Detect which cell encompasses the target text, then output its [x, y] center coordinate. 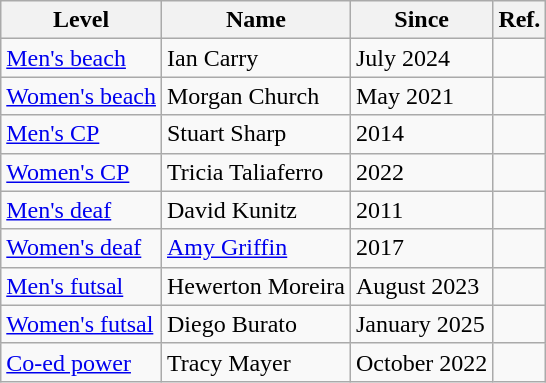
Level [82, 20]
Amy Griffin [256, 248]
David Kunitz [256, 210]
Women's CP [82, 172]
2022 [421, 172]
August 2023 [421, 286]
Women's beach [82, 96]
Women's deaf [82, 248]
Tracy Mayer [256, 362]
Hewerton Moreira [256, 286]
2011 [421, 210]
Since [421, 20]
Name [256, 20]
May 2021 [421, 96]
July 2024 [421, 58]
Men's beach [82, 58]
Morgan Church [256, 96]
Diego Burato [256, 324]
Ian Carry [256, 58]
Men's deaf [82, 210]
Ref. [520, 20]
2017 [421, 248]
Men's CP [82, 134]
January 2025 [421, 324]
Men's futsal [82, 286]
Women's futsal [82, 324]
2014 [421, 134]
Tricia Taliaferro [256, 172]
October 2022 [421, 362]
Co-ed power [82, 362]
Stuart Sharp [256, 134]
